Pinpoint the cell where the given text exists, returning its [X, Y] midpoint coordinate. 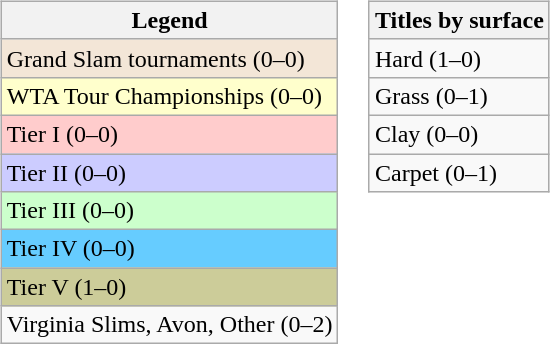
Legend [170, 20]
Grand Slam tournaments (0–0) [170, 58]
Tier IV (0–0) [170, 249]
Hard (1–0) [459, 58]
Clay (0–0) [459, 134]
Titles by surface [459, 20]
Carpet (0–1) [459, 173]
Tier III (0–0) [170, 211]
Tier I (0–0) [170, 134]
Grass (0–1) [459, 96]
Tier II (0–0) [170, 173]
Tier V (1–0) [170, 287]
Virginia Slims, Avon, Other (0–2) [170, 325]
WTA Tour Championships (0–0) [170, 96]
